Return the [x, y] coordinate for the center point of the cell that contains the specified text.  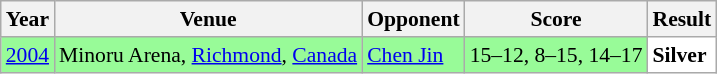
Venue [208, 19]
Chen Jin [414, 55]
Year [28, 19]
2004 [28, 55]
Silver [682, 55]
15–12, 8–15, 14–17 [556, 55]
Minoru Arena, Richmond, Canada [208, 55]
Score [556, 19]
Result [682, 19]
Opponent [414, 19]
